Capture the cell that displays the provided text and extract its (X, Y) central coordinate. 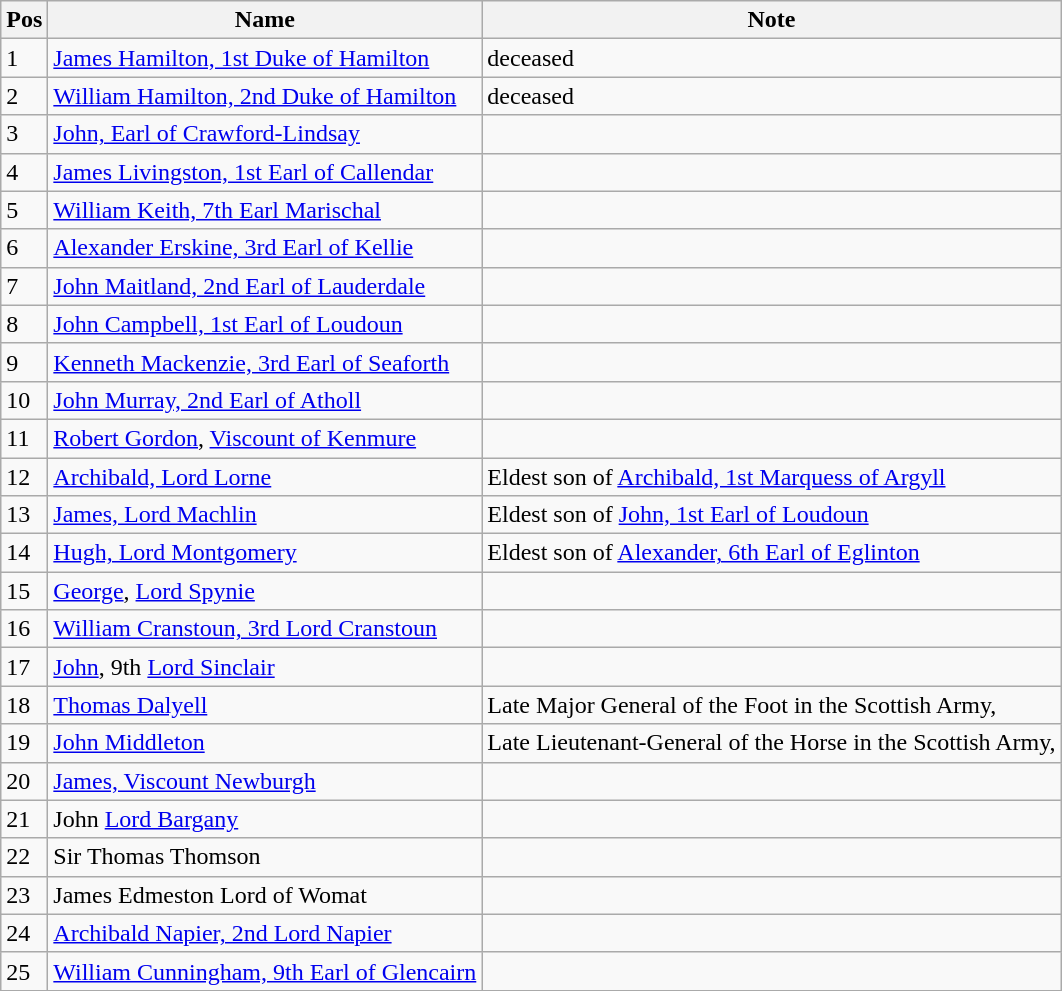
William Hamilton, 2nd Duke of Hamilton (265, 96)
4 (24, 172)
25 (24, 971)
21 (24, 819)
Late Major General of the Foot in the Scottish Army, (772, 705)
23 (24, 895)
20 (24, 781)
Archibald Napier, 2nd Lord Napier (265, 933)
5 (24, 210)
Note (772, 20)
1 (24, 58)
15 (24, 591)
24 (24, 933)
James Edmeston Lord of Womat (265, 895)
22 (24, 857)
Eldest son of Archibald, 1st Marquess of Argyll (772, 477)
Sir Thomas Thomson (265, 857)
John Lord Bargany (265, 819)
James, Viscount Newburgh (265, 781)
Eldest son of John, 1st Earl of Loudoun (772, 515)
John Maitland, 2nd Earl of Lauderdale (265, 286)
William Keith, 7th Earl Marischal (265, 210)
Archibald, Lord Lorne (265, 477)
James, Lord Machlin (265, 515)
2 (24, 96)
Hugh, Lord Montgomery (265, 553)
John, Earl of Crawford-Lindsay (265, 134)
8 (24, 324)
John, 9th Lord Sinclair (265, 667)
William Cranstoun, 3rd Lord Cranstoun (265, 629)
William Cunningham, 9th Earl of Glencairn (265, 971)
14 (24, 553)
Pos (24, 20)
Alexander Erskine, 3rd Earl of Kellie (265, 248)
18 (24, 705)
James Hamilton, 1st Duke of Hamilton (265, 58)
Robert Gordon, Viscount of Kenmure (265, 438)
John Campbell, 1st Earl of Loudoun (265, 324)
10 (24, 400)
19 (24, 743)
11 (24, 438)
9 (24, 362)
Late Lieutenant-General of the Horse in the Scottish Army, (772, 743)
John Murray, 2nd Earl of Atholl (265, 400)
George, Lord Spynie (265, 591)
6 (24, 248)
James Livingston, 1st Earl of Callendar (265, 172)
16 (24, 629)
17 (24, 667)
Eldest son of Alexander, 6th Earl of Eglinton (772, 553)
3 (24, 134)
Thomas Dalyell (265, 705)
13 (24, 515)
Kenneth Mackenzie, 3rd Earl of Seaforth (265, 362)
12 (24, 477)
Name (265, 20)
John Middleton (265, 743)
7 (24, 286)
